Determine the (X, Y) coordinate at the center of the cell enclosing the given text.  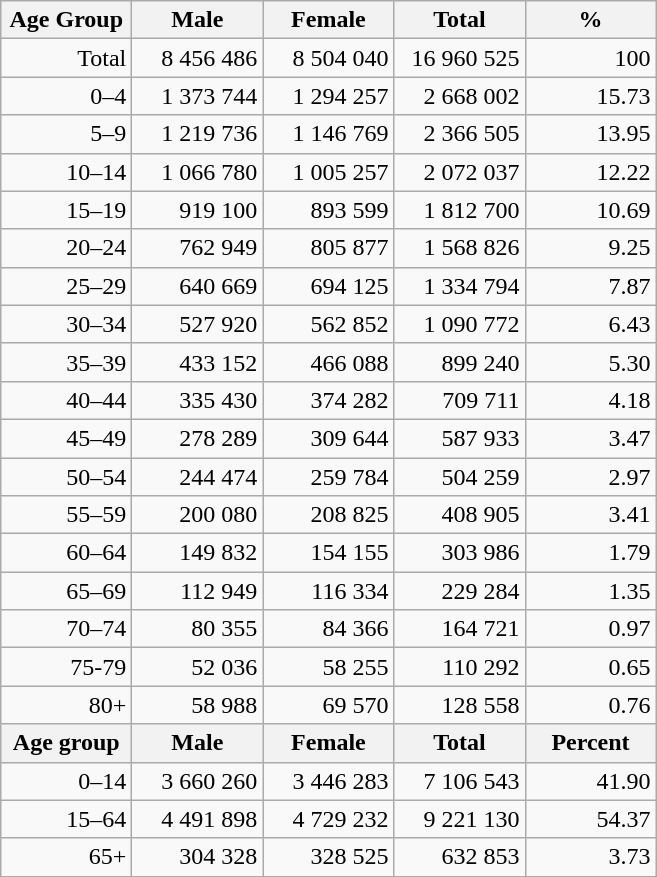
244 474 (198, 477)
9.25 (590, 248)
50–54 (66, 477)
60–64 (66, 553)
0–4 (66, 96)
116 334 (328, 591)
893 599 (328, 210)
30–34 (66, 324)
84 366 (328, 629)
% (590, 20)
3 446 283 (328, 781)
3.73 (590, 857)
Percent (590, 743)
8 504 040 (328, 58)
1 334 794 (460, 286)
1 568 826 (460, 248)
15.73 (590, 96)
15–64 (66, 819)
7.87 (590, 286)
4 491 898 (198, 819)
0.97 (590, 629)
45–49 (66, 438)
1 005 257 (328, 172)
208 825 (328, 515)
25–29 (66, 286)
58 255 (328, 667)
562 852 (328, 324)
6.43 (590, 324)
433 152 (198, 362)
640 669 (198, 286)
5–9 (66, 134)
40–44 (66, 400)
899 240 (460, 362)
1 066 780 (198, 172)
762 949 (198, 248)
154 155 (328, 553)
Age Group (66, 20)
200 080 (198, 515)
3.47 (590, 438)
694 125 (328, 286)
0.76 (590, 705)
20–24 (66, 248)
54.37 (590, 819)
13.95 (590, 134)
4.18 (590, 400)
12.22 (590, 172)
112 949 (198, 591)
110 292 (460, 667)
1 294 257 (328, 96)
35–39 (66, 362)
1 373 744 (198, 96)
1 146 769 (328, 134)
2 366 505 (460, 134)
3.41 (590, 515)
9 221 130 (460, 819)
919 100 (198, 210)
374 282 (328, 400)
75-79 (66, 667)
632 853 (460, 857)
8 456 486 (198, 58)
2 072 037 (460, 172)
16 960 525 (460, 58)
80+ (66, 705)
55–59 (66, 515)
2 668 002 (460, 96)
1 812 700 (460, 210)
80 355 (198, 629)
3 660 260 (198, 781)
0.65 (590, 667)
587 933 (460, 438)
304 328 (198, 857)
466 088 (328, 362)
65–69 (66, 591)
278 289 (198, 438)
709 711 (460, 400)
1 219 736 (198, 134)
164 721 (460, 629)
69 570 (328, 705)
41.90 (590, 781)
504 259 (460, 477)
303 986 (460, 553)
149 832 (198, 553)
15–19 (66, 210)
10–14 (66, 172)
229 284 (460, 591)
259 784 (328, 477)
52 036 (198, 667)
1 090 772 (460, 324)
2.97 (590, 477)
1.79 (590, 553)
70–74 (66, 629)
805 877 (328, 248)
328 525 (328, 857)
1.35 (590, 591)
408 905 (460, 515)
5.30 (590, 362)
100 (590, 58)
Age group (66, 743)
309 644 (328, 438)
0–14 (66, 781)
7 106 543 (460, 781)
128 558 (460, 705)
58 988 (198, 705)
527 920 (198, 324)
10.69 (590, 210)
4 729 232 (328, 819)
65+ (66, 857)
335 430 (198, 400)
